Provide the [X, Y] coordinate of the cell's center where the given text is located.  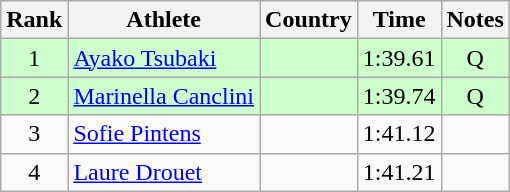
1 [34, 58]
Athlete [164, 20]
1:39.74 [399, 96]
1:41.12 [399, 134]
3 [34, 134]
1:39.61 [399, 58]
Ayako Tsubaki [164, 58]
Sofie Pintens [164, 134]
4 [34, 172]
Laure Drouet [164, 172]
Time [399, 20]
Rank [34, 20]
2 [34, 96]
1:41.21 [399, 172]
Marinella Canclini [164, 96]
Notes [475, 20]
Country [309, 20]
